For the text-containing cell, return its midpoint in (x, y) coordinate format. 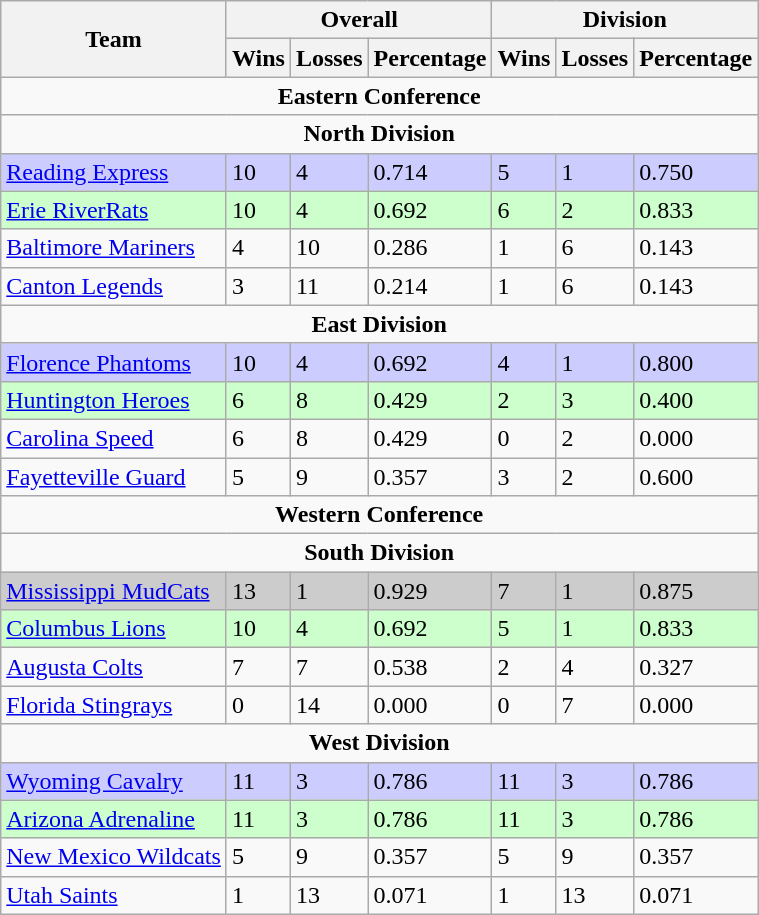
0.800 (696, 362)
Division (625, 20)
Columbus Lions (114, 629)
Augusta Colts (114, 667)
0.875 (696, 591)
Erie RiverRats (114, 210)
Overall (359, 20)
Canton Legends (114, 286)
New Mexico Wildcats (114, 857)
Baltimore Mariners (114, 248)
Wyoming Cavalry (114, 781)
Carolina Speed (114, 438)
Arizona Adrenaline (114, 819)
0.714 (430, 172)
Utah Saints (114, 895)
Reading Express (114, 172)
Mississippi MudCats (114, 591)
South Division (380, 553)
Florida Stingrays (114, 705)
0.750 (696, 172)
0.600 (696, 477)
0.327 (696, 667)
0.400 (696, 400)
0.214 (430, 286)
Fayetteville Guard (114, 477)
14 (329, 705)
0.929 (430, 591)
0.286 (430, 248)
North Division (380, 134)
East Division (380, 324)
Eastern Conference (380, 96)
Western Conference (380, 515)
Huntington Heroes (114, 400)
0.538 (430, 667)
West Division (380, 743)
Team (114, 39)
Florence Phantoms (114, 362)
